Output the [x, y] coordinate of the center of the cell containing the given text.  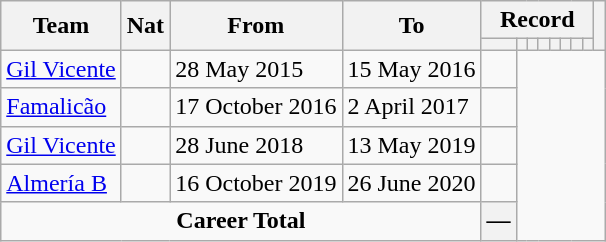
2 April 2017 [412, 107]
28 June 2018 [256, 145]
To [412, 26]
26 June 2020 [412, 183]
15 May 2016 [412, 69]
Almería B [61, 183]
Career Total [241, 221]
13 May 2019 [412, 145]
Record [537, 20]
— [498, 221]
17 October 2016 [256, 107]
Famalicão [61, 107]
From [256, 26]
16 October 2019 [256, 183]
Team [61, 26]
28 May 2015 [256, 69]
Nat [145, 26]
